Extract the [X, Y] coordinate from the center of the cell holding the provided text.  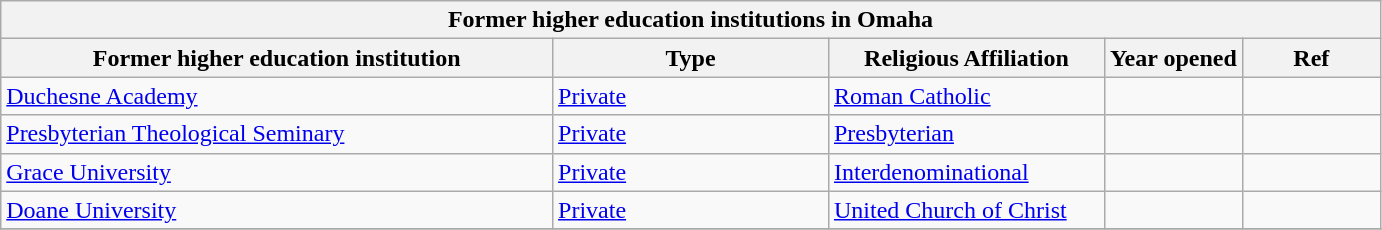
Interdenominational [966, 172]
United Church of Christ [966, 210]
Doane University [277, 210]
Ref [1311, 58]
Grace University [277, 172]
Roman Catholic [966, 96]
Former higher education institution [277, 58]
Year opened [1173, 58]
Presbyterian Theological Seminary [277, 134]
Type [691, 58]
Duchesne Academy [277, 96]
Presbyterian [966, 134]
Religious Affiliation [966, 58]
Former higher education institutions in Omaha [691, 20]
